Output the (x, y) coordinate of the center of the cell containing the given text.  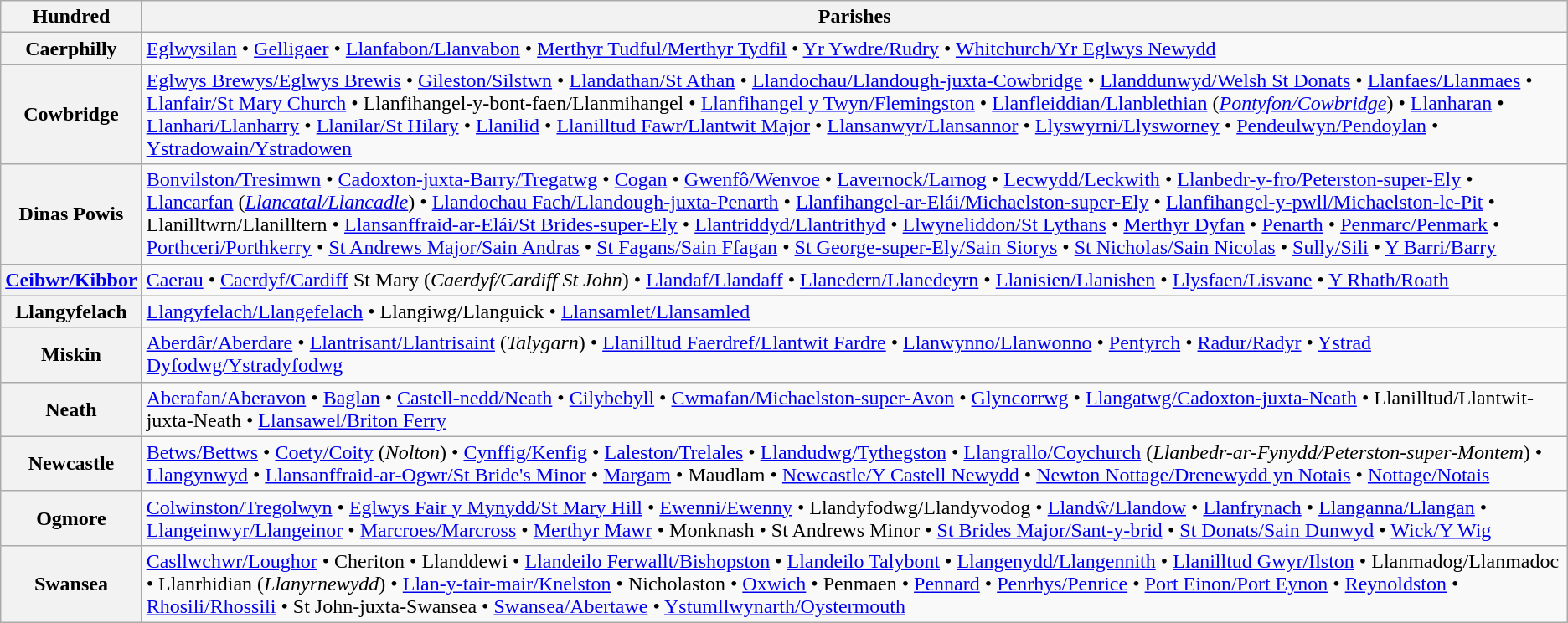
Dinas Powis (71, 214)
Eglwysilan • Gelligaer • Llanfabon/Llanvabon • Merthyr Tudful/Merthyr Tydfil • Yr Ywdre/Rudry • Whitchurch/Yr Eglwys Newydd (854, 49)
Swansea (71, 584)
Cowbridge (71, 114)
Neath (71, 409)
Caerphilly (71, 49)
Ogmore (71, 517)
Llangyfelach (71, 311)
Miskin (71, 355)
Parishes (854, 17)
Newcastle (71, 464)
Hundred (71, 17)
Ceibwr/Kibbor (71, 280)
Llangyfelach/Llangefelach • Llangiwg/Llanguick • Llansamlet/Llansamled (854, 311)
